Determine the [x, y] coordinate at the center of the cell enclosing the given text.  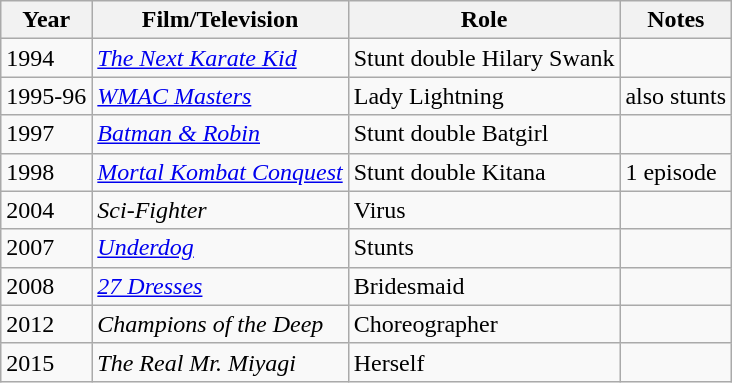
2007 [46, 248]
2008 [46, 286]
Herself [484, 362]
1994 [46, 58]
WMAC Masters [220, 96]
Stunt double Kitana [484, 172]
Stunt double Hilary Swank [484, 58]
Batman & Robin [220, 134]
1997 [46, 134]
Film/Television [220, 20]
Underdog [220, 248]
also stunts [676, 96]
1998 [46, 172]
Lady Lightning [484, 96]
Bridesmaid [484, 286]
27 Dresses [220, 286]
Mortal Kombat Conquest [220, 172]
Sci-Fighter [220, 210]
Choreographer [484, 324]
The Next Karate Kid [220, 58]
Stunt double Batgirl [484, 134]
Year [46, 20]
The Real Mr. Miyagi [220, 362]
1 episode [676, 172]
2015 [46, 362]
Notes [676, 20]
1995-96 [46, 96]
2012 [46, 324]
Virus [484, 210]
Champions of the Deep [220, 324]
Role [484, 20]
2004 [46, 210]
Stunts [484, 248]
